Capture the cell that displays the provided text and extract its (x, y) central coordinate. 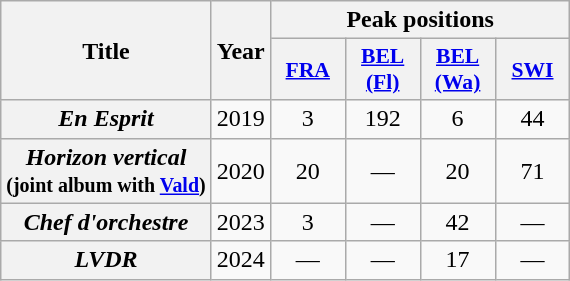
BEL (Wa) (458, 70)
En Esprit (106, 119)
17 (458, 260)
Year (240, 50)
SWI (532, 70)
2019 (240, 119)
192 (382, 119)
6 (458, 119)
2024 (240, 260)
71 (532, 170)
BEL (Fl) (382, 70)
2023 (240, 222)
Title (106, 50)
FRA (308, 70)
LVDR (106, 260)
2020 (240, 170)
44 (532, 119)
Chef d'orchestre (106, 222)
Horizon vertical(joint album with Vald) (106, 170)
42 (458, 222)
Peak positions (420, 20)
